Return (x, y) of the center of cell containing provided text 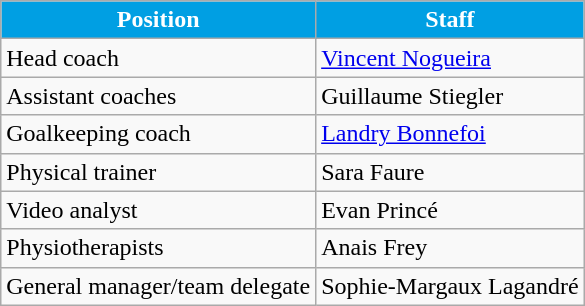
Staff (450, 20)
Evan Princé (450, 210)
General manager/team delegate (158, 286)
Goalkeeping coach (158, 134)
Physiotherapists (158, 248)
Vincent Nogueira (450, 58)
Anais Frey (450, 248)
Assistant coaches (158, 96)
Guillaume Stiegler (450, 96)
Position (158, 20)
Sara Faure (450, 172)
Head coach (158, 58)
Sophie-Margaux Lagandré (450, 286)
Video analyst (158, 210)
Landry Bonnefoi (450, 134)
Physical trainer (158, 172)
